Provide the (X, Y) coordinate of the cell's center where the given text is located.  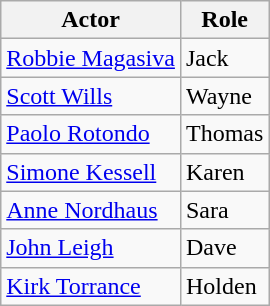
Anne Nordhaus (91, 210)
Kirk Torrance (91, 286)
Karen (224, 172)
Robbie Magasiva (91, 58)
Jack (224, 58)
Role (224, 20)
Sara (224, 210)
Holden (224, 286)
Thomas (224, 134)
Paolo Rotondo (91, 134)
Simone Kessell (91, 172)
Wayne (224, 96)
John Leigh (91, 248)
Actor (91, 20)
Dave (224, 248)
Scott Wills (91, 96)
